Search for the cell housing the specified text and yield its [x, y] center coordinate. 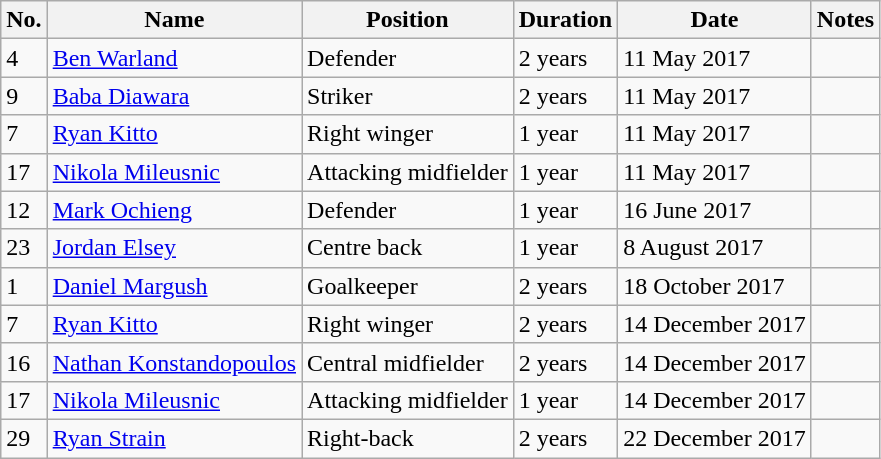
Striker [408, 96]
Goalkeeper [408, 286]
1 [24, 286]
Baba Diawara [174, 96]
Daniel Margush [174, 286]
12 [24, 210]
Notes [845, 20]
Centre back [408, 248]
Central midfielder [408, 362]
No. [24, 20]
Position [408, 20]
16 [24, 362]
29 [24, 438]
Duration [565, 20]
8 August 2017 [715, 248]
Name [174, 20]
9 [24, 96]
Right-back [408, 438]
23 [24, 248]
Nathan Konstandopoulos [174, 362]
Ben Warland [174, 58]
Ryan Strain [174, 438]
4 [24, 58]
Mark Ochieng [174, 210]
22 December 2017 [715, 438]
Jordan Elsey [174, 248]
Date [715, 20]
18 October 2017 [715, 286]
16 June 2017 [715, 210]
